Scan for the cell matching the given text and deliver its (x, y) coordinate at center. 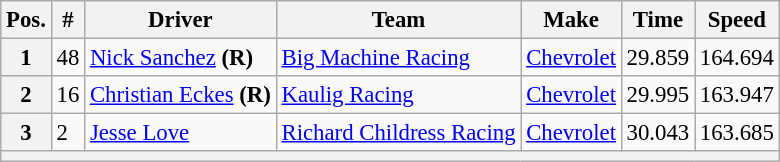
Christian Eckes (R) (181, 95)
16 (68, 95)
Jesse Love (181, 133)
Kaulig Racing (398, 95)
163.685 (738, 133)
1 (26, 58)
# (68, 20)
3 (26, 133)
Big Machine Racing (398, 58)
Team (398, 20)
30.043 (658, 133)
29.859 (658, 58)
29.995 (658, 95)
Time (658, 20)
Pos. (26, 20)
164.694 (738, 58)
Nick Sanchez (R) (181, 58)
Richard Childress Racing (398, 133)
Speed (738, 20)
Make (571, 20)
163.947 (738, 95)
48 (68, 58)
Driver (181, 20)
